Return (x, y) of the center of cell containing provided text 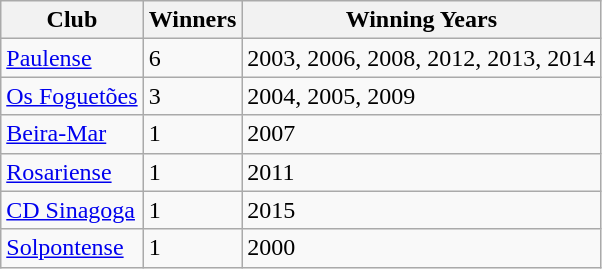
2015 (422, 210)
2011 (422, 172)
Beira-Mar (72, 134)
Rosariense (72, 172)
2000 (422, 248)
2003, 2006, 2008, 2012, 2013, 2014 (422, 58)
Winning Years (422, 20)
2004, 2005, 2009 (422, 96)
3 (192, 96)
CD Sinagoga (72, 210)
Os Foguetões (72, 96)
Paulense (72, 58)
2007 (422, 134)
6 (192, 58)
Club (72, 20)
Solpontense (72, 248)
Winners (192, 20)
